Identify which cell holds the provided text, then report its [x, y] central coordinate. 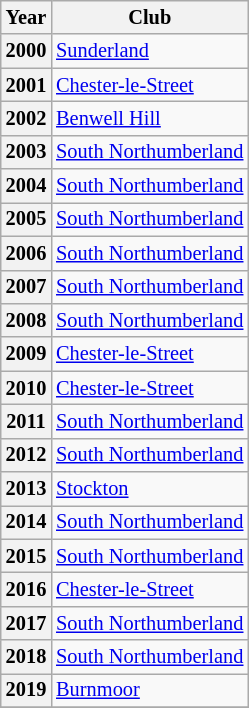
Stockton [150, 489]
2017 [26, 623]
Year [26, 17]
2015 [26, 556]
2003 [26, 152]
Sunderland [150, 51]
2019 [26, 690]
2008 [26, 320]
Burnmoor [150, 690]
2012 [26, 455]
Club [150, 17]
2013 [26, 489]
2009 [26, 354]
2001 [26, 85]
2005 [26, 219]
2011 [26, 421]
Benwell Hill [150, 118]
2002 [26, 118]
2014 [26, 522]
2006 [26, 253]
2010 [26, 388]
2004 [26, 186]
2000 [26, 51]
2007 [26, 287]
2018 [26, 657]
2016 [26, 589]
